Return the [x, y] coordinate for the center point of the cell that contains the specified text.  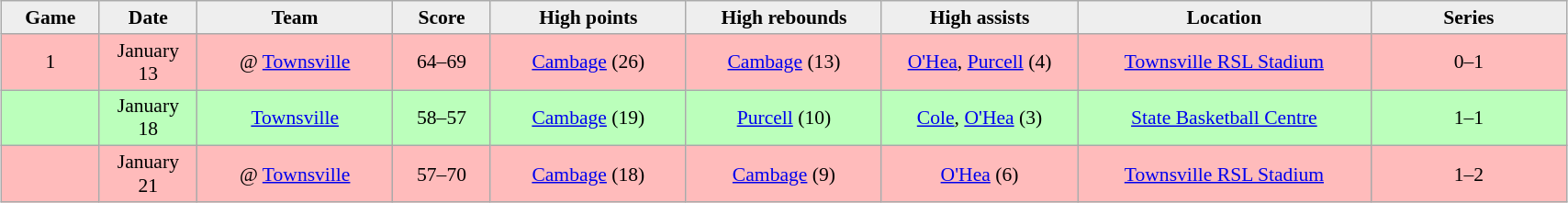
1 [51, 62]
Cambage (9) [784, 175]
Cambage (19) [588, 118]
High rebounds [784, 17]
Cambage (18) [588, 175]
Series [1469, 17]
Townsville [296, 118]
Cambage (13) [784, 62]
Game [51, 17]
High assists [979, 17]
Team [296, 17]
January 13 [149, 62]
O'Hea (6) [979, 175]
High points [588, 17]
1–1 [1469, 118]
Purcell (10) [784, 118]
1–2 [1469, 175]
State Basketball Centre [1225, 118]
57–70 [442, 175]
O'Hea, Purcell (4) [979, 62]
January 21 [149, 175]
0–1 [1469, 62]
58–57 [442, 118]
Cambage (26) [588, 62]
Date [149, 17]
Score [442, 17]
Location [1225, 17]
Cole, O'Hea (3) [979, 118]
64–69 [442, 62]
January 18 [149, 118]
